Search for the cell housing the specified text and yield its [X, Y] center coordinate. 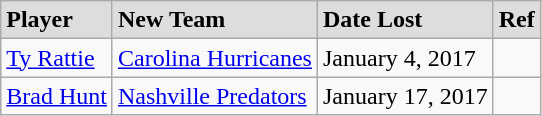
Ref [516, 20]
Player [57, 20]
January 4, 2017 [405, 58]
Ty Rattie [57, 58]
Nashville Predators [214, 96]
January 17, 2017 [405, 96]
New Team [214, 20]
Date Lost [405, 20]
Brad Hunt [57, 96]
Carolina Hurricanes [214, 58]
